Pinpoint the cell where the given text exists, returning its [x, y] midpoint coordinate. 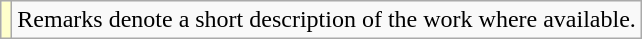
Remarks denote a short description of the work where available. [327, 20]
